Locate the cell with the specified text and output its (x, y) center coordinate. 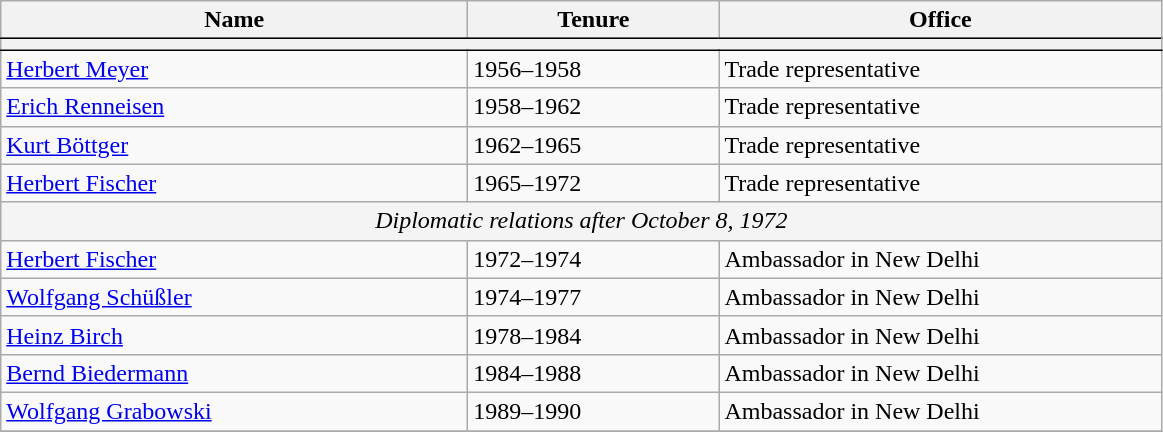
1958–1962 (594, 107)
Herbert Meyer (234, 69)
Wolfgang Schüßler (234, 297)
Tenure (594, 20)
Erich Renneisen (234, 107)
1989–1990 (594, 411)
Diplomatic relations after October 8, 1972 (582, 221)
Wolfgang Grabowski (234, 411)
Bernd Biedermann (234, 373)
Name (234, 20)
1962–1965 (594, 145)
Office (940, 20)
1965–1972 (594, 183)
1978–1984 (594, 335)
1974–1977 (594, 297)
1984–1988 (594, 373)
1956–1958 (594, 69)
1972–1974 (594, 259)
Heinz Birch (234, 335)
Kurt Böttger (234, 145)
